Scan for the cell matching the given text and deliver its [x, y] coordinate at center. 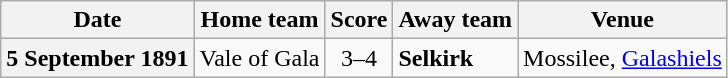
5 September 1891 [98, 58]
Mossilee, Galashiels [623, 58]
Date [98, 20]
3–4 [359, 58]
Away team [456, 20]
Home team [260, 20]
Vale of Gala [260, 58]
Selkirk [456, 58]
Venue [623, 20]
Score [359, 20]
